Search for the cell housing the specified text and yield its (x, y) center coordinate. 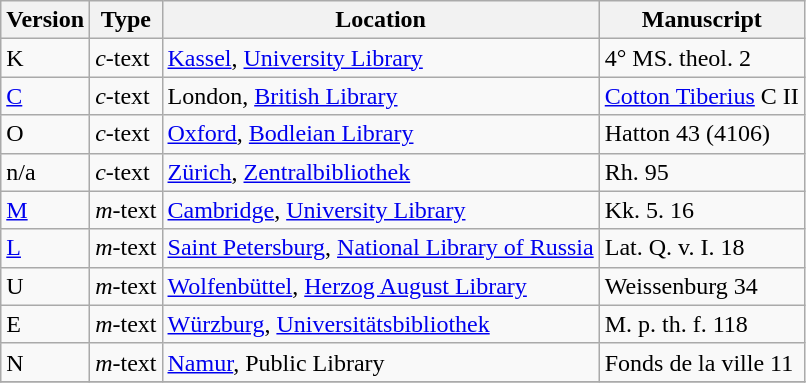
U (46, 286)
Oxford, Bodleian Library (380, 134)
Würzburg, Universitätsbibliothek (380, 324)
Namur, Public Library (380, 362)
Fonds de la ville 11 (702, 362)
4° MS. theol. 2 (702, 58)
Hatton 43 (4106) (702, 134)
Wolfenbüttel, Herzog August Library (380, 286)
London, British Library (380, 96)
Kk. 5. 16 (702, 210)
Location (380, 20)
E (46, 324)
Zürich, Zentralbibliothek (380, 172)
C (46, 96)
Kassel, University Library (380, 58)
n/a (46, 172)
L (46, 248)
Cotton Tiberius C II (702, 96)
O (46, 134)
Saint Petersburg, National Library of Russia (380, 248)
Type (126, 20)
Weissenburg 34 (702, 286)
Lat. Q. v. I. 18 (702, 248)
K (46, 58)
Cambridge, University Library (380, 210)
Rh. 95 (702, 172)
M. p. th. f. 118 (702, 324)
Version (46, 20)
Manuscript (702, 20)
N (46, 362)
M (46, 210)
